Capture the cell that displays the provided text and extract its (x, y) central coordinate. 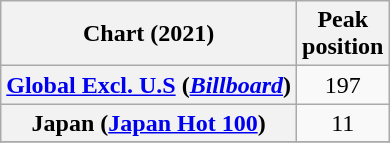
11 (343, 123)
197 (343, 85)
Japan (Japan Hot 100) (149, 123)
Global Excl. U.S (Billboard) (149, 85)
Peakposition (343, 34)
Chart (2021) (149, 34)
